Identify which cell holds the provided text, then report its (x, y) central coordinate. 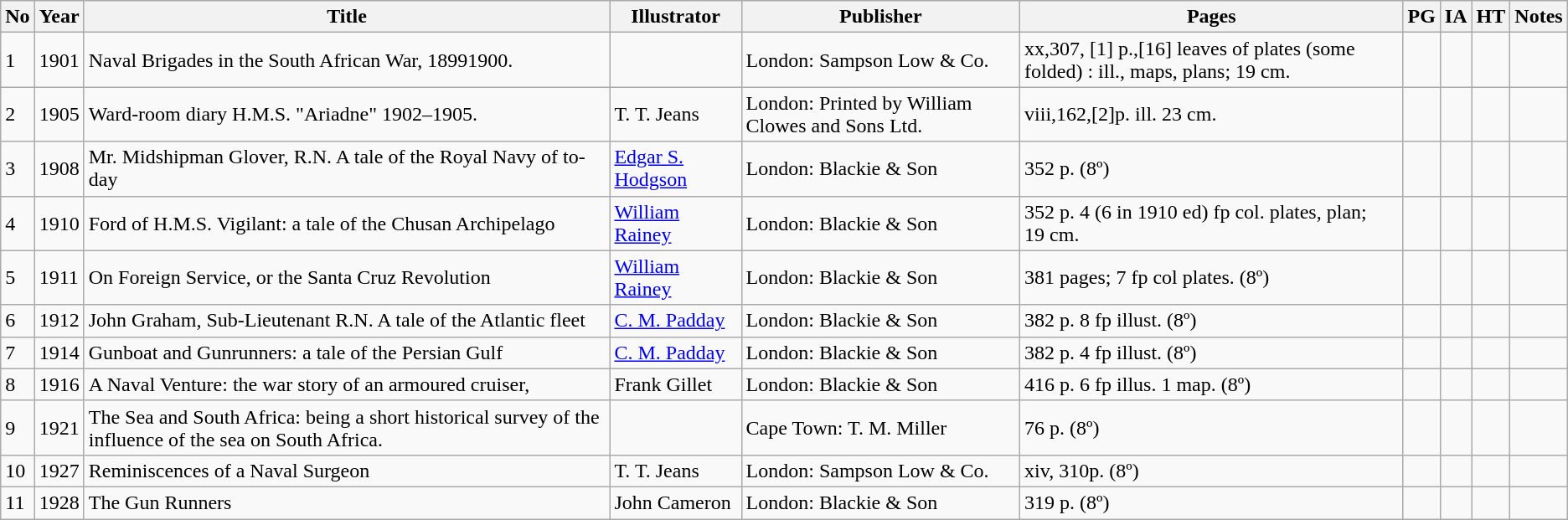
8 (18, 384)
HT (1491, 17)
viii,162,[2]p. ill. 23 cm. (1211, 114)
PG (1421, 17)
Cape Town: T. M. Miller (881, 427)
382 p. 8 fp illust. (8º) (1211, 321)
Publisher (881, 17)
381 pages; 7 fp col plates. (8º) (1211, 278)
11 (18, 502)
1905 (59, 114)
3 (18, 169)
London: Printed by William Clowes and Sons Ltd. (881, 114)
On Foreign Service, or the Santa Cruz Revolution (347, 278)
The Sea and South Africa: being a short historical survey of the influence of the sea on South Africa. (347, 427)
John Cameron (675, 502)
4 (18, 223)
Year (59, 17)
IA (1456, 17)
6 (18, 321)
416 p. 6 fp illus. 1 map. (8º) (1211, 384)
Pages (1211, 17)
1908 (59, 169)
1916 (59, 384)
1921 (59, 427)
A Naval Venture: the war story of an armoured cruiser, (347, 384)
1910 (59, 223)
2 (18, 114)
9 (18, 427)
7 (18, 353)
xx,307, [1] p.,[16] leaves of plates (some folded) : ill., maps, plans; 19 cm. (1211, 60)
No (18, 17)
Gunboat and Gunrunners: a tale of the Persian Gulf (347, 353)
Frank Gillet (675, 384)
Notes (1539, 17)
xiv, 310p. (8º) (1211, 471)
10 (18, 471)
John Graham, Sub-Lieutenant R.N. A tale of the Atlantic fleet (347, 321)
1912 (59, 321)
Title (347, 17)
1914 (59, 353)
5 (18, 278)
382 p. 4 fp illust. (8º) (1211, 353)
1927 (59, 471)
352 p. 4 (6 in 1910 ed) fp col. plates, plan; 19 cm. (1211, 223)
Ford of H.M.S. Vigilant: a tale of the Chusan Archipelago (347, 223)
The Gun Runners (347, 502)
76 p. (8º) (1211, 427)
1 (18, 60)
Reminiscences of a Naval Surgeon (347, 471)
Naval Brigades in the South African War, 18991900. (347, 60)
Ward-room diary H.M.S. "Ariadne" 1902–1905. (347, 114)
1911 (59, 278)
Mr. Midshipman Glover, R.N. A tale of the Royal Navy of to-day (347, 169)
1901 (59, 60)
1928 (59, 502)
352 p. (8º) (1211, 169)
Edgar S. Hodgson (675, 169)
Illustrator (675, 17)
319 p. (8º) (1211, 502)
